Provide the [X, Y] coordinate of the cell's center where the given text is located.  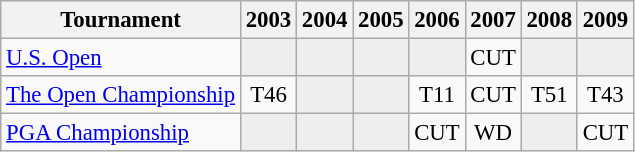
2006 [437, 20]
T11 [437, 95]
PGA Championship [121, 133]
2004 [325, 20]
2003 [268, 20]
T43 [605, 95]
Tournament [121, 20]
2009 [605, 20]
2008 [549, 20]
The Open Championship [121, 95]
2005 [381, 20]
U.S. Open [121, 58]
T46 [268, 95]
WD [493, 133]
2007 [493, 20]
T51 [549, 95]
